Scan for the cell matching the given text and deliver its [X, Y] coordinate at center. 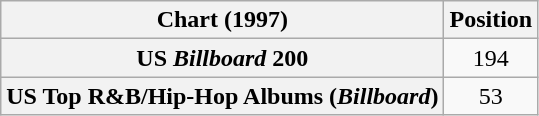
US Billboard 200 [222, 58]
US Top R&B/Hip-Hop Albums (Billboard) [222, 96]
Chart (1997) [222, 20]
Position [491, 20]
53 [491, 96]
194 [491, 58]
